Detect which cell encompasses the target text, then output its (x, y) center coordinate. 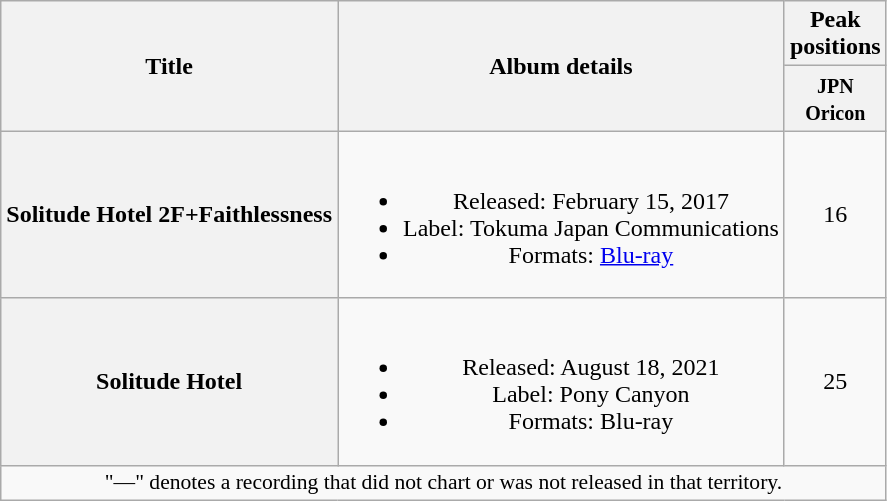
"—" denotes a recording that did not chart or was not released in that territory. (444, 483)
Album details (562, 66)
Solitude Hotel 2F+Faithlessness (170, 214)
Released: August 18, 2021Label: Pony CanyonFormats: Blu-ray (562, 382)
Solitude Hotel (170, 382)
JPNOricon (835, 98)
Peak positions (835, 34)
Released: February 15, 2017Label: Tokuma Japan CommunicationsFormats: Blu-ray (562, 214)
Title (170, 66)
16 (835, 214)
25 (835, 382)
